Return the [x, y] coordinate for the center point of the cell that contains the specified text.  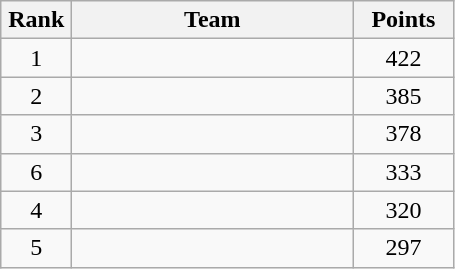
385 [404, 96]
6 [36, 172]
Rank [36, 20]
5 [36, 248]
1 [36, 58]
Team [212, 20]
320 [404, 210]
4 [36, 210]
Points [404, 20]
422 [404, 58]
3 [36, 134]
2 [36, 96]
297 [404, 248]
378 [404, 134]
333 [404, 172]
